Output the (x, y) coordinate of the center of the cell containing the given text.  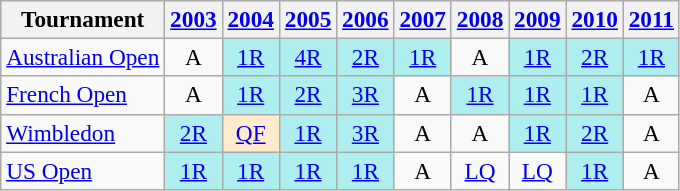
2009 (538, 19)
Australian Open (83, 57)
2006 (366, 19)
2010 (594, 19)
Wimbledon (83, 133)
2005 (308, 19)
2011 (651, 19)
2003 (194, 19)
2008 (480, 19)
QF (250, 133)
French Open (83, 95)
2007 (422, 19)
US Open (83, 170)
Tournament (83, 19)
2004 (250, 19)
4R (308, 57)
